Output the [x, y] coordinate of the center of the cell containing the given text.  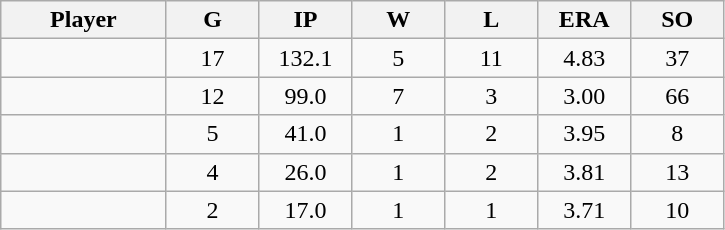
132.1 [306, 58]
12 [212, 96]
17 [212, 58]
4.83 [584, 58]
Player [84, 20]
L [492, 20]
3 [492, 96]
3.71 [584, 210]
41.0 [306, 134]
66 [678, 96]
G [212, 20]
26.0 [306, 172]
7 [398, 96]
17.0 [306, 210]
99.0 [306, 96]
ERA [584, 20]
3.00 [584, 96]
3.81 [584, 172]
IP [306, 20]
4 [212, 172]
37 [678, 58]
13 [678, 172]
W [398, 20]
SO [678, 20]
8 [678, 134]
10 [678, 210]
3.95 [584, 134]
11 [492, 58]
